Determine the [x, y] coordinate at the center of the cell enclosing the given text.  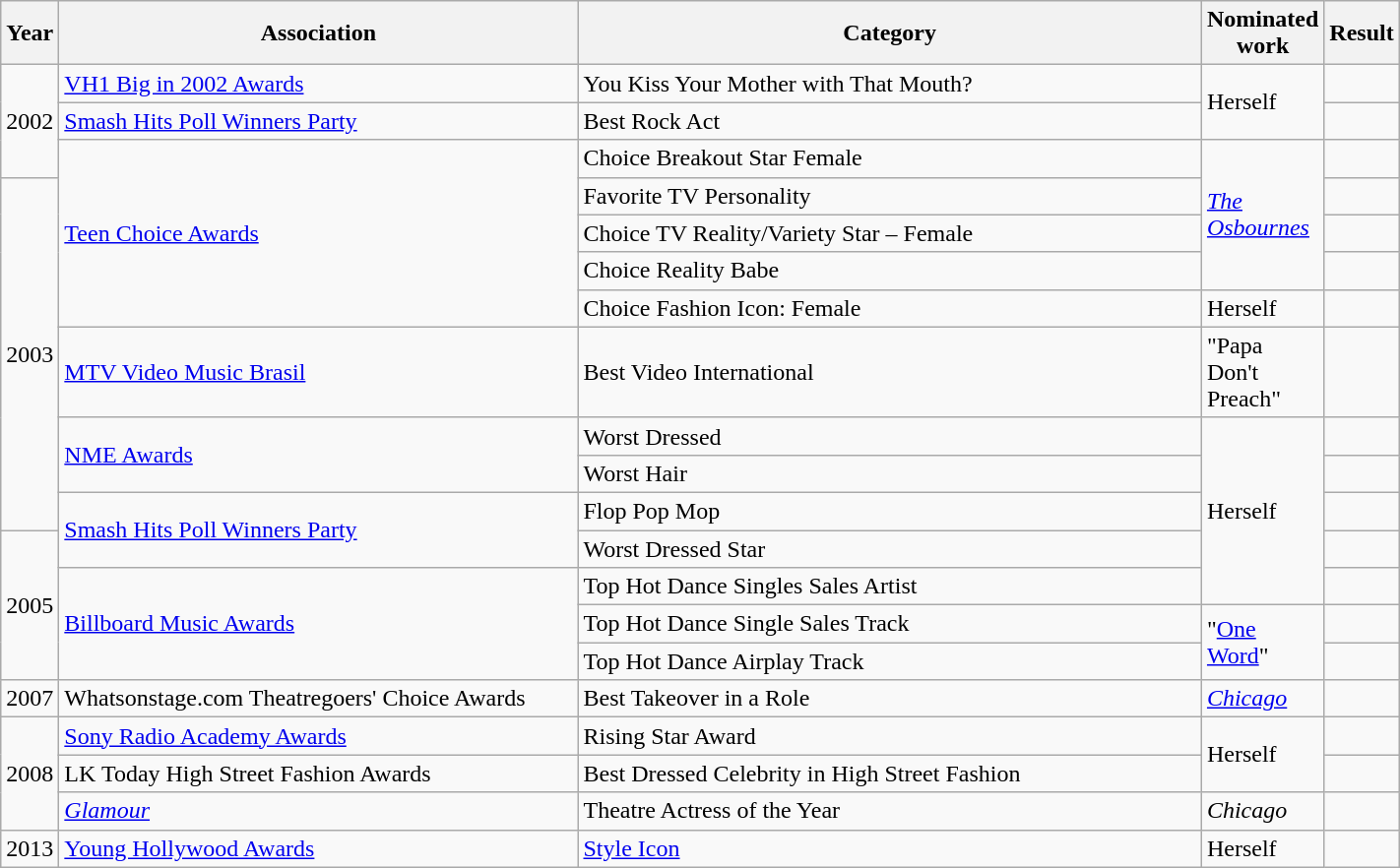
You Kiss Your Mother with That Mouth? [890, 84]
Worst Hair [890, 473]
2013 [30, 848]
Rising Star Award [890, 736]
Young Hollywood Awards [319, 848]
MTV Video Music Brasil [319, 372]
Worst Dressed Star [890, 548]
Teen Choice Awards [319, 233]
2008 [30, 774]
Category [890, 33]
Glamour [319, 811]
Best Video International [890, 372]
2005 [30, 604]
Whatsonstage.com Theatregoers' Choice Awards [319, 699]
Billboard Music Awards [319, 624]
Flop Pop Mop [890, 511]
VH1 Big in 2002 Awards [319, 84]
Top Hot Dance Airplay Track [890, 661]
The Osbournes [1262, 215]
Choice Fashion Icon: Female [890, 308]
Favorite TV Personality [890, 196]
Best Dressed Celebrity in High Street Fashion [890, 774]
2002 [30, 121]
2007 [30, 699]
"Papa Don't Preach" [1262, 372]
Choice Reality Babe [890, 271]
Top Hot Dance Single Sales Track [890, 624]
LK Today High Street Fashion Awards [319, 774]
Best Takeover in a Role [890, 699]
Choice TV Reality/Variety Star – Female [890, 233]
Sony Radio Academy Awards [319, 736]
Choice Breakout Star Female [890, 158]
2003 [30, 353]
Style Icon [890, 848]
Theatre Actress of the Year [890, 811]
Year [30, 33]
"One Word" [1262, 643]
Top Hot Dance Singles Sales Artist [890, 587]
Best Rock Act [890, 121]
Association [319, 33]
Result [1362, 33]
NME Awards [319, 455]
Nominated work [1262, 33]
Worst Dressed [890, 436]
